Locate the cell with the specified text and output its [X, Y] center coordinate. 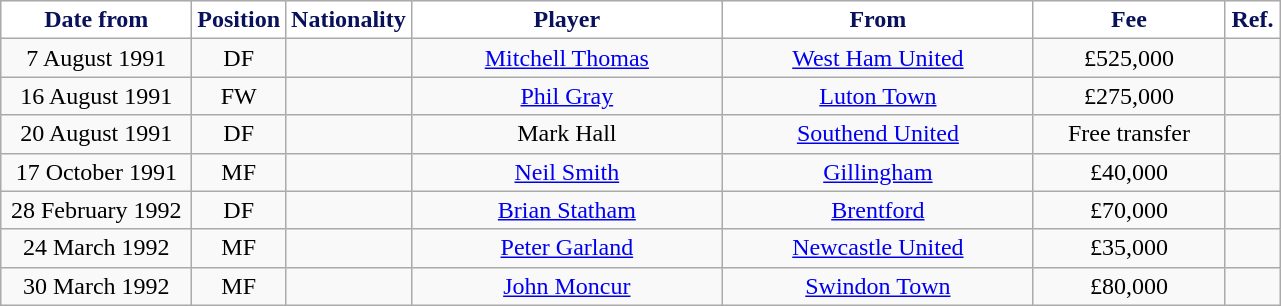
20 August 1991 [96, 134]
Free transfer [1128, 134]
£70,000 [1128, 210]
7 August 1991 [96, 58]
FW [239, 96]
Neil Smith [566, 172]
West Ham United [878, 58]
Luton Town [878, 96]
Position [239, 20]
£40,000 [1128, 172]
£275,000 [1128, 96]
£35,000 [1128, 248]
Ref. [1252, 20]
Newcastle United [878, 248]
Brian Statham [566, 210]
28 February 1992 [96, 210]
From [878, 20]
17 October 1991 [96, 172]
30 March 1992 [96, 286]
John Moncur [566, 286]
Swindon Town [878, 286]
£80,000 [1128, 286]
Player [566, 20]
Southend United [878, 134]
Brentford [878, 210]
Nationality [349, 20]
Gillingham [878, 172]
Fee [1128, 20]
Date from [96, 20]
Mark Hall [566, 134]
24 March 1992 [96, 248]
Peter Garland [566, 248]
£525,000 [1128, 58]
16 August 1991 [96, 96]
Mitchell Thomas [566, 58]
Phil Gray [566, 96]
